Pinpoint the cell where the given text exists, returning its (x, y) midpoint coordinate. 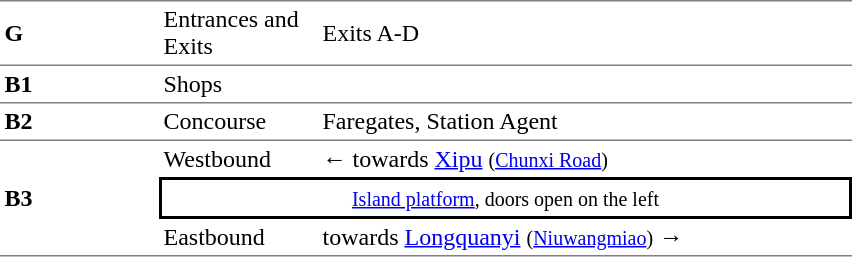
Westbound (238, 159)
G (80, 33)
Island platform, doors open on the left (506, 198)
Faregates, Station Agent (585, 123)
towards Longquanyi (Niuwangmiao) → (585, 238)
B3 (80, 199)
Exits A-D (585, 33)
Eastbound (238, 238)
Shops (238, 85)
B1 (80, 85)
← towards Xipu (Chunxi Road) (585, 159)
Concourse (238, 123)
Entrances and Exits (238, 33)
B2 (80, 123)
